From the cell containing the given text, extract its center point as [x, y] coordinate. 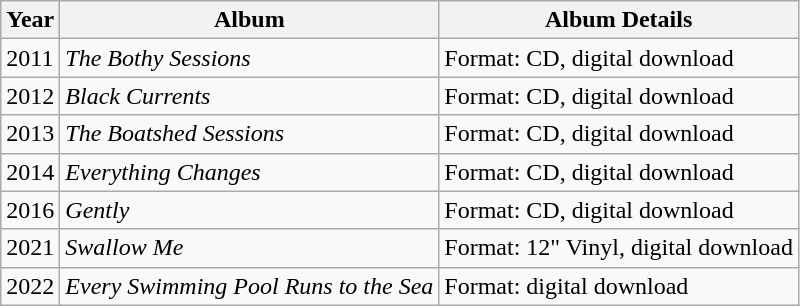
Album Details [619, 20]
The Bothy Sessions [250, 58]
The Boatshed Sessions [250, 134]
Gently [250, 210]
Black Currents [250, 96]
Album [250, 20]
2013 [30, 134]
2014 [30, 172]
Format: 12" Vinyl, digital download [619, 248]
2011 [30, 58]
2021 [30, 248]
Year [30, 20]
2022 [30, 286]
2016 [30, 210]
Every Swimming Pool Runs to the Sea [250, 286]
Format: digital download [619, 286]
Everything Changes [250, 172]
Swallow Me [250, 248]
2012 [30, 96]
